Search for the cell housing the specified text and yield its [X, Y] center coordinate. 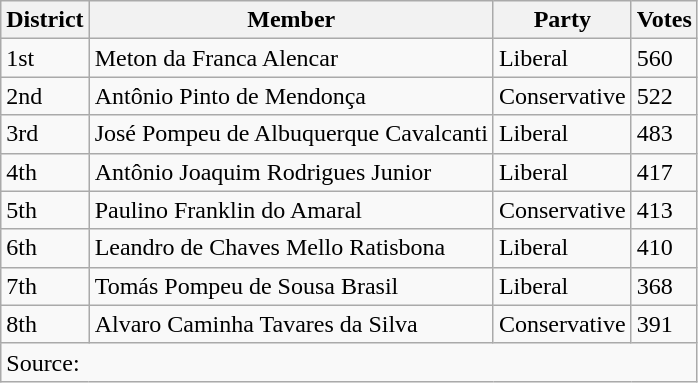
1st [45, 58]
Antônio Joaquim Rodrigues Junior [291, 172]
Tomás Pompeu de Sousa Brasil [291, 286]
410 [664, 248]
Antônio Pinto de Mendonça [291, 96]
2nd [45, 96]
483 [664, 134]
Alvaro Caminha Tavares da Silva [291, 324]
Member [291, 20]
368 [664, 286]
522 [664, 96]
7th [45, 286]
Leandro de Chaves Mello Ratisbona [291, 248]
413 [664, 210]
Paulino Franklin do Amaral [291, 210]
Party [562, 20]
6th [45, 248]
Votes [664, 20]
3rd [45, 134]
4th [45, 172]
District [45, 20]
Source: [350, 362]
Meton da Franca Alencar [291, 58]
José Pompeu de Albuquerque Cavalcanti [291, 134]
560 [664, 58]
8th [45, 324]
5th [45, 210]
391 [664, 324]
417 [664, 172]
